Capture the cell that displays the provided text and extract its (x, y) central coordinate. 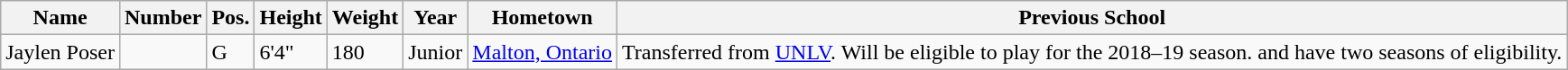
Junior (435, 52)
Jaylen Poser (60, 52)
Year (435, 18)
Previous School (1091, 18)
180 (365, 52)
Name (60, 18)
Hometown (543, 18)
Weight (365, 18)
Transferred from UNLV. Will be eligible to play for the 2018–19 season. and have two seasons of eligibility. (1091, 52)
6'4" (291, 52)
Pos. (231, 18)
G (231, 52)
Malton, Ontario (543, 52)
Height (291, 18)
Number (162, 18)
